Pinpoint the cell where the given text exists, returning its (X, Y) midpoint coordinate. 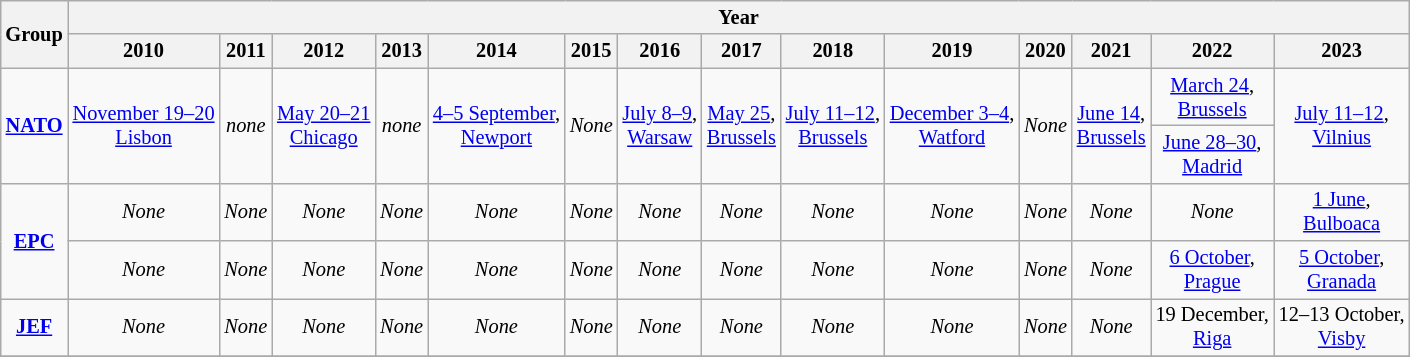
2019 (952, 51)
March 24, Brussels (1212, 97)
July 8–9, Warsaw (660, 126)
November 19–20 Lisbon (144, 126)
2010 (144, 51)
2011 (246, 51)
2020 (1046, 51)
12–13 October, Visby (1342, 327)
2017 (742, 51)
EPC (34, 240)
NATO (34, 126)
May 20–21 Chicago (324, 126)
2021 (1112, 51)
Year (739, 17)
5 October, Granada (1342, 270)
July 11–12, Brussels (833, 126)
4–5 September, Newport (496, 126)
December 3–4, Watford (952, 126)
2012 (324, 51)
2022 (1212, 51)
JEF (34, 327)
2023 (1342, 51)
19 December, Riga (1212, 327)
2015 (592, 51)
1 June, Bulboaca (1342, 212)
2018 (833, 51)
May 25, Brussels (742, 126)
Group (34, 34)
July 11–12, Vilnius (1342, 126)
6 October, Prague (1212, 270)
2014 (496, 51)
2016 (660, 51)
June 14, Brussels (1112, 126)
June 28–30, Madrid (1212, 154)
2013 (402, 51)
